Locate the cell with the specified text and output its (X, Y) center coordinate. 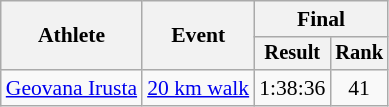
Result (292, 54)
Geovana Irusta (72, 88)
Event (198, 36)
1:38:36 (292, 88)
Rank (359, 54)
41 (359, 88)
20 km walk (198, 88)
Final (321, 19)
Athlete (72, 36)
